Determine the (x, y) coordinate at the center of the cell enclosing the given text.  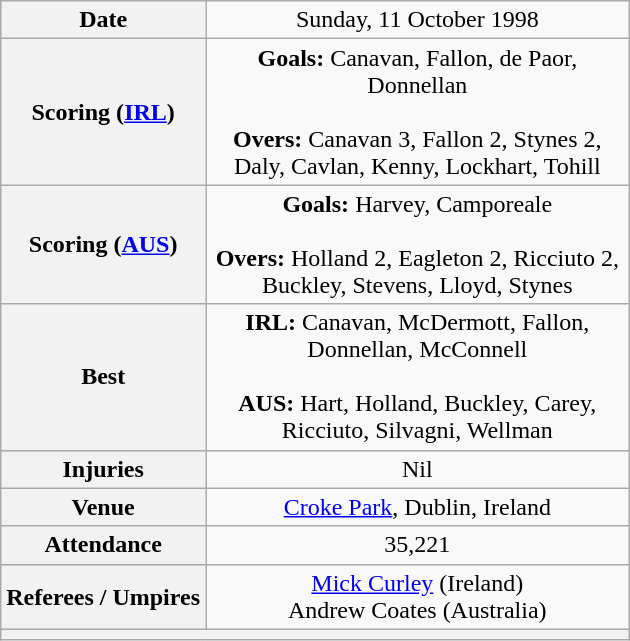
Mick Curley (Ireland)Andrew Coates (Australia) (418, 596)
Injuries (104, 469)
Venue (104, 507)
Goals: Canavan, Fallon, de Paor, Donnellan Overs: Canavan 3, Fallon 2, Stynes 2, Daly, Cavlan, Kenny, Lockhart, Tohill (418, 112)
Best (104, 377)
Attendance (104, 545)
Nil (418, 469)
Scoring (AUS) (104, 244)
Referees / Umpires (104, 596)
IRL: Canavan, McDermott, Fallon, Donnellan, McConnell AUS: Hart, Holland, Buckley, Carey, Ricciuto, Silvagni, Wellman (418, 377)
Croke Park, Dublin, Ireland (418, 507)
35,221 (418, 545)
Scoring (IRL) (104, 112)
Sunday, 11 October 1998 (418, 20)
Goals: Harvey, Camporeale Overs: Holland 2, Eagleton 2, Ricciuto 2, Buckley, Stevens, Lloyd, Stynes (418, 244)
Date (104, 20)
